Detect which cell encompasses the target text, then output its (x, y) center coordinate. 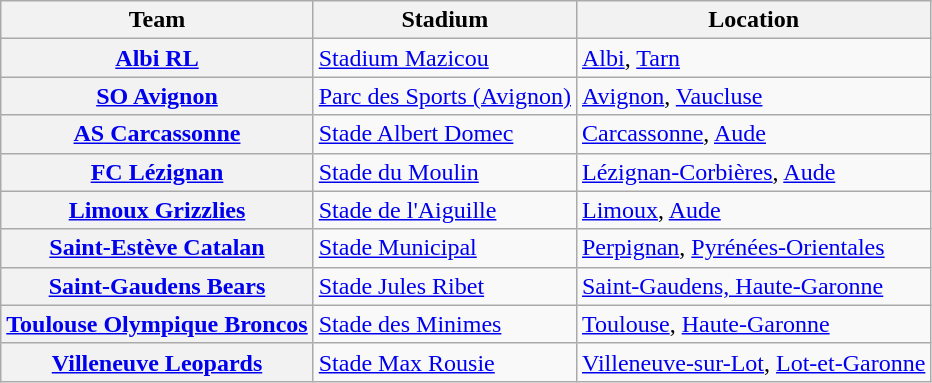
Team (157, 20)
Stadium (444, 20)
Villeneuve Leopards (157, 362)
Location (753, 20)
Carcassonne, Aude (753, 134)
AS Carcassonne (157, 134)
Toulouse, Haute-Garonne (753, 324)
Toulouse Olympique Broncos (157, 324)
SO Avignon (157, 96)
Stade du Moulin (444, 172)
Saint-Estève Catalan (157, 248)
Villeneuve-sur-Lot, Lot-et-Garonne (753, 362)
Stade Municipal (444, 248)
Stade Albert Domec (444, 134)
Avignon, Vaucluse (753, 96)
Albi RL (157, 58)
Stadium Mazicou (444, 58)
Stade des Minimes (444, 324)
Albi, Tarn (753, 58)
Lézignan-Corbières, Aude (753, 172)
Stade Max Rousie (444, 362)
FC Lézignan (157, 172)
Parc des Sports (Avignon) (444, 96)
Limoux Grizzlies (157, 210)
Saint-Gaudens, Haute-Garonne (753, 286)
Limoux, Aude (753, 210)
Stade de l'Aiguille (444, 210)
Perpignan, Pyrénées-Orientales (753, 248)
Saint-Gaudens Bears (157, 286)
Stade Jules Ribet (444, 286)
